Provide the (X, Y) coordinate of the cell's center where the given text is located.  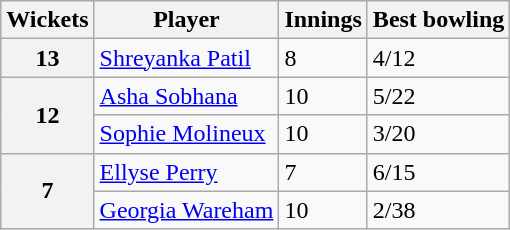
Sophie Molineux (186, 134)
2/38 (438, 210)
Georgia Wareham (186, 210)
8 (323, 58)
Ellyse Perry (186, 172)
13 (48, 58)
4/12 (438, 58)
5/22 (438, 96)
Best bowling (438, 20)
6/15 (438, 172)
Player (186, 20)
12 (48, 115)
3/20 (438, 134)
Wickets (48, 20)
Asha Sobhana (186, 96)
Shreyanka Patil (186, 58)
Innings (323, 20)
